For the text-containing cell, return its midpoint in [X, Y] coordinate format. 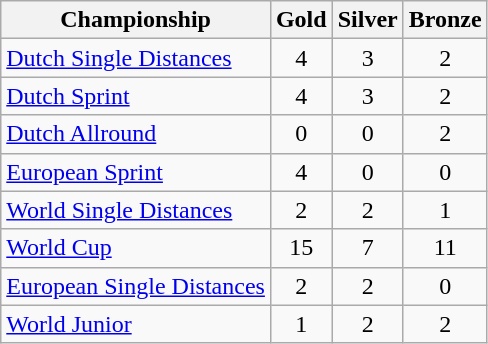
11 [445, 248]
World Single Distances [136, 210]
Championship [136, 20]
Gold [301, 20]
Dutch Single Distances [136, 58]
Dutch Sprint [136, 96]
World Cup [136, 248]
European Single Distances [136, 286]
Bronze [445, 20]
World Junior [136, 324]
7 [368, 248]
15 [301, 248]
European Sprint [136, 172]
Silver [368, 20]
Dutch Allround [136, 134]
